Capture the cell that displays the provided text and extract its (x, y) central coordinate. 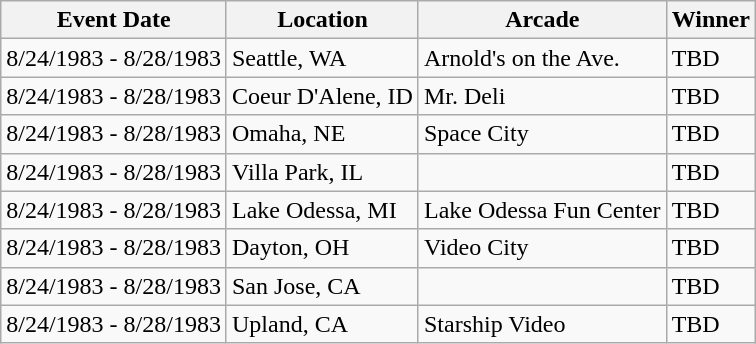
Coeur D'Alene, ID (322, 96)
Villa Park, IL (322, 172)
Winner (710, 20)
Space City (542, 134)
Mr. Deli (542, 96)
Lake Odessa, MI (322, 210)
Event Date (114, 20)
Location (322, 20)
Seattle, WA (322, 58)
Arnold's on the Ave. (542, 58)
Dayton, OH (322, 248)
Starship Video (542, 324)
Arcade (542, 20)
Omaha, NE (322, 134)
Upland, CA (322, 324)
Lake Odessa Fun Center (542, 210)
San Jose, CA (322, 286)
Video City (542, 248)
